Detect which cell encompasses the target text, then output its [x, y] center coordinate. 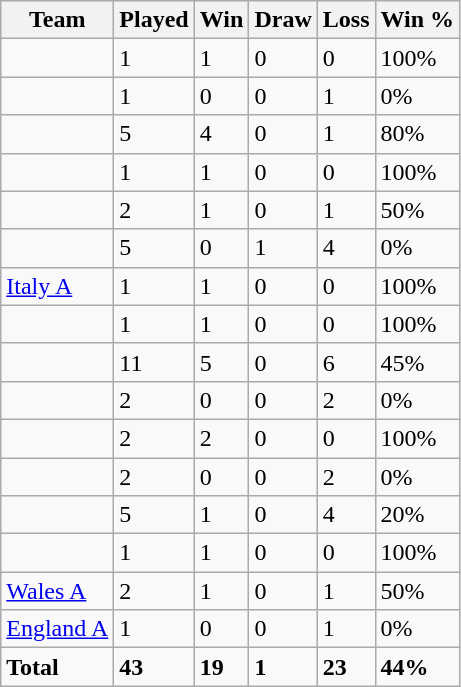
45% [418, 362]
Wales A [58, 591]
Italy A [58, 286]
Win [222, 20]
6 [346, 362]
Loss [346, 20]
Played [154, 20]
Win % [418, 20]
43 [154, 667]
44% [418, 667]
Draw [283, 20]
23 [346, 667]
Total [58, 667]
19 [222, 667]
Team [58, 20]
20% [418, 515]
80% [418, 134]
11 [154, 362]
England A [58, 629]
